Find where the given text appears and provide that cell's center as [x, y] coordinate. 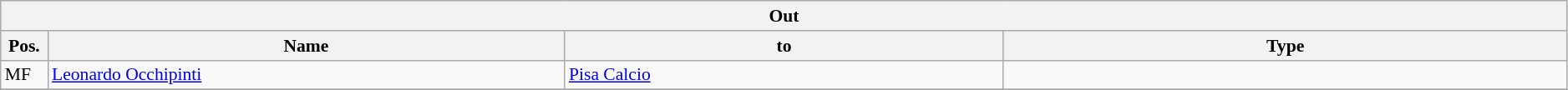
MF [24, 75]
Pos. [24, 46]
Pisa Calcio [784, 75]
Type [1285, 46]
to [784, 46]
Name [306, 46]
Leonardo Occhipinti [306, 75]
Out [784, 16]
